Output the (X, Y) coordinate of the center of the cell containing the given text.  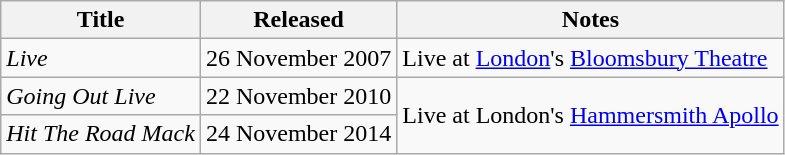
26 November 2007 (298, 58)
Live at London's Hammersmith Apollo (590, 115)
24 November 2014 (298, 134)
Live (101, 58)
Hit The Road Mack (101, 134)
Live at London's Bloomsbury Theatre (590, 58)
22 November 2010 (298, 96)
Notes (590, 20)
Going Out Live (101, 96)
Released (298, 20)
Title (101, 20)
